Capture the cell that displays the provided text and extract its (X, Y) central coordinate. 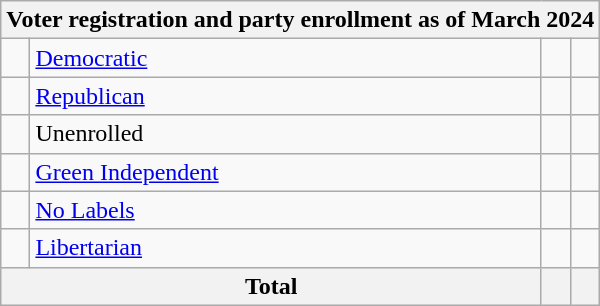
Total (272, 286)
No Labels (286, 210)
Democratic (286, 58)
Voter registration and party enrollment as of March 2024 (300, 20)
Unenrolled (286, 134)
Libertarian (286, 248)
Green Independent (286, 172)
Republican (286, 96)
